Scan for the cell matching the given text and deliver its (X, Y) coordinate at center. 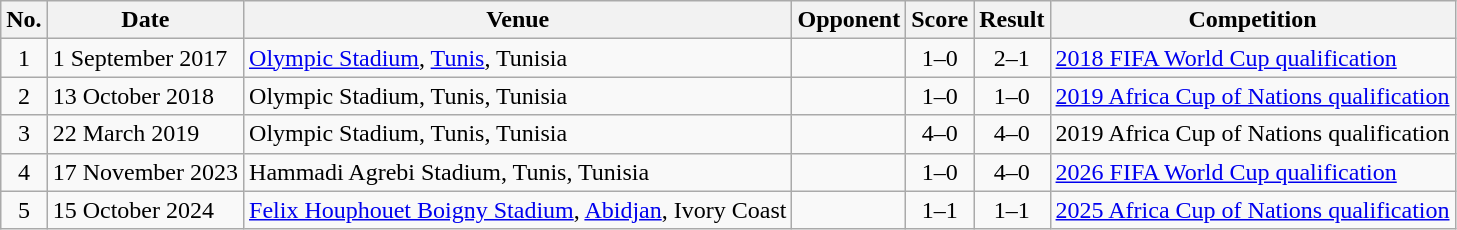
2025 Africa Cup of Nations qualification (1252, 210)
Opponent (849, 20)
1 (24, 58)
15 October 2024 (145, 210)
5 (24, 210)
13 October 2018 (145, 96)
17 November 2023 (145, 172)
2018 FIFA World Cup qualification (1252, 58)
No. (24, 20)
1 September 2017 (145, 58)
Competition (1252, 20)
Hammadi Agrebi Stadium, Tunis, Tunisia (518, 172)
4 (24, 172)
2 (24, 96)
Date (145, 20)
Venue (518, 20)
22 March 2019 (145, 134)
2–1 (1012, 58)
3 (24, 134)
2026 FIFA World Cup qualification (1252, 172)
Result (1012, 20)
Felix Houphouet Boigny Stadium, Abidjan, Ivory Coast (518, 210)
Score (940, 20)
